Extract the (X, Y) coordinate from the center of the cell holding the provided text.  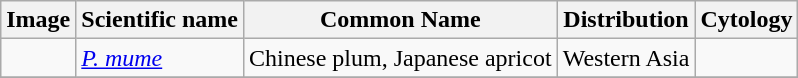
Scientific name (160, 20)
Distribution (626, 20)
Image (38, 20)
Common Name (400, 20)
Chinese plum, Japanese apricot (400, 58)
Western Asia (626, 58)
Cytology (746, 20)
P. mume (160, 58)
